Find where the given text appears and provide that cell's center as [X, Y] coordinate. 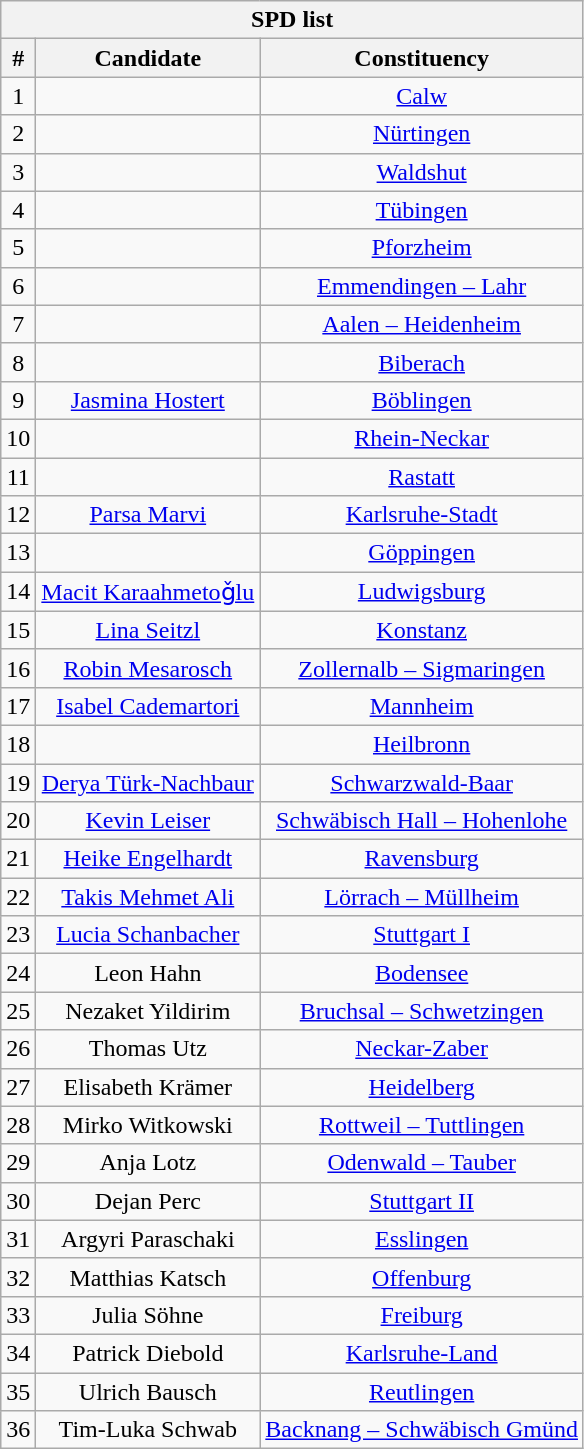
Mirko Witkowski [148, 1125]
Julia Söhne [148, 1315]
30 [18, 1201]
5 [18, 248]
Isabel Cademartori [148, 706]
29 [18, 1163]
Nürtingen [422, 134]
Ludwigsburg [422, 592]
Derya Türk-Nachbaur [148, 783]
Waldshut [422, 172]
Aalen – Heidenheim [422, 324]
Matthias Katsch [148, 1277]
Freiburg [422, 1315]
Heilbronn [422, 744]
18 [18, 744]
Thomas Utz [148, 1049]
22 [18, 897]
Bruchsal – Schwetzingen [422, 1011]
11 [18, 477]
Lina Seitzl [148, 630]
Calw [422, 96]
Rastatt [422, 477]
Constituency [422, 58]
Odenwald – Tauber [422, 1163]
36 [18, 1430]
Heidelberg [422, 1087]
35 [18, 1391]
2 [18, 134]
9 [18, 400]
Emmendingen – Lahr [422, 286]
15 [18, 630]
Takis Mehmet Ali [148, 897]
Nezaket Yildirim [148, 1011]
33 [18, 1315]
Konstanz [422, 630]
Lörrach – Müllheim [422, 897]
Tim-Luka Schwab [148, 1430]
Stuttgart I [422, 935]
Tübingen [422, 210]
32 [18, 1277]
26 [18, 1049]
34 [18, 1353]
Parsa Marvi [148, 515]
Biberach [422, 362]
19 [18, 783]
Robin Mesarosch [148, 668]
Kevin Leiser [148, 821]
Argyri Paraschaki [148, 1239]
1 [18, 96]
6 [18, 286]
7 [18, 324]
21 [18, 859]
4 [18, 210]
Lucia Schanbacher [148, 935]
Karlsruhe-Land [422, 1353]
Pforzheim [422, 248]
3 [18, 172]
Esslingen [422, 1239]
Leon Hahn [148, 973]
Dejan Perc [148, 1201]
12 [18, 515]
Offenburg [422, 1277]
Jasmina Hostert [148, 400]
Ulrich Bausch [148, 1391]
31 [18, 1239]
Neckar-Zaber [422, 1049]
20 [18, 821]
Schwarzwald-Baar [422, 783]
Schwäbisch Hall – Hohenlohe [422, 821]
Rhein-Neckar [422, 438]
Stuttgart II [422, 1201]
27 [18, 1087]
23 [18, 935]
Bodensee [422, 973]
Anja Lotz [148, 1163]
Macit Karaahmetoǧlu [148, 592]
24 [18, 973]
Mannheim [422, 706]
8 [18, 362]
Karlsruhe-Stadt [422, 515]
SPD list [292, 20]
Göppingen [422, 553]
10 [18, 438]
25 [18, 1011]
Heike Engelhardt [148, 859]
Rottweil – Tuttlingen [422, 1125]
Patrick Diebold [148, 1353]
13 [18, 553]
Backnang – Schwäbisch Gmünd [422, 1430]
Böblingen [422, 400]
Zollernalb – Sigmaringen [422, 668]
Elisabeth Krämer [148, 1087]
28 [18, 1125]
# [18, 58]
Reutlingen [422, 1391]
14 [18, 592]
Candidate [148, 58]
16 [18, 668]
Ravensburg [422, 859]
17 [18, 706]
